Locate the cell with the specified text and output its [X, Y] center coordinate. 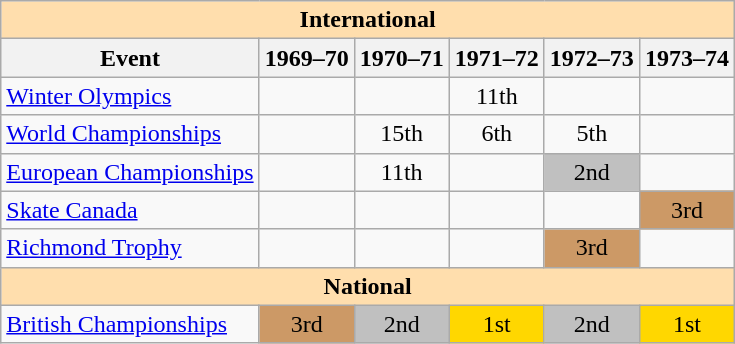
Richmond Trophy [130, 248]
Skate Canada [130, 210]
World Championships [130, 134]
5th [592, 134]
1970–71 [402, 58]
1969–70 [306, 58]
Event [130, 58]
1972–73 [592, 58]
Winter Olympics [130, 96]
1973–74 [686, 58]
National [368, 286]
European Championships [130, 172]
6th [496, 134]
15th [402, 134]
International [368, 20]
1971–72 [496, 58]
British Championships [130, 324]
